Return the (X, Y) coordinate for the center point of the cell that contains the specified text.  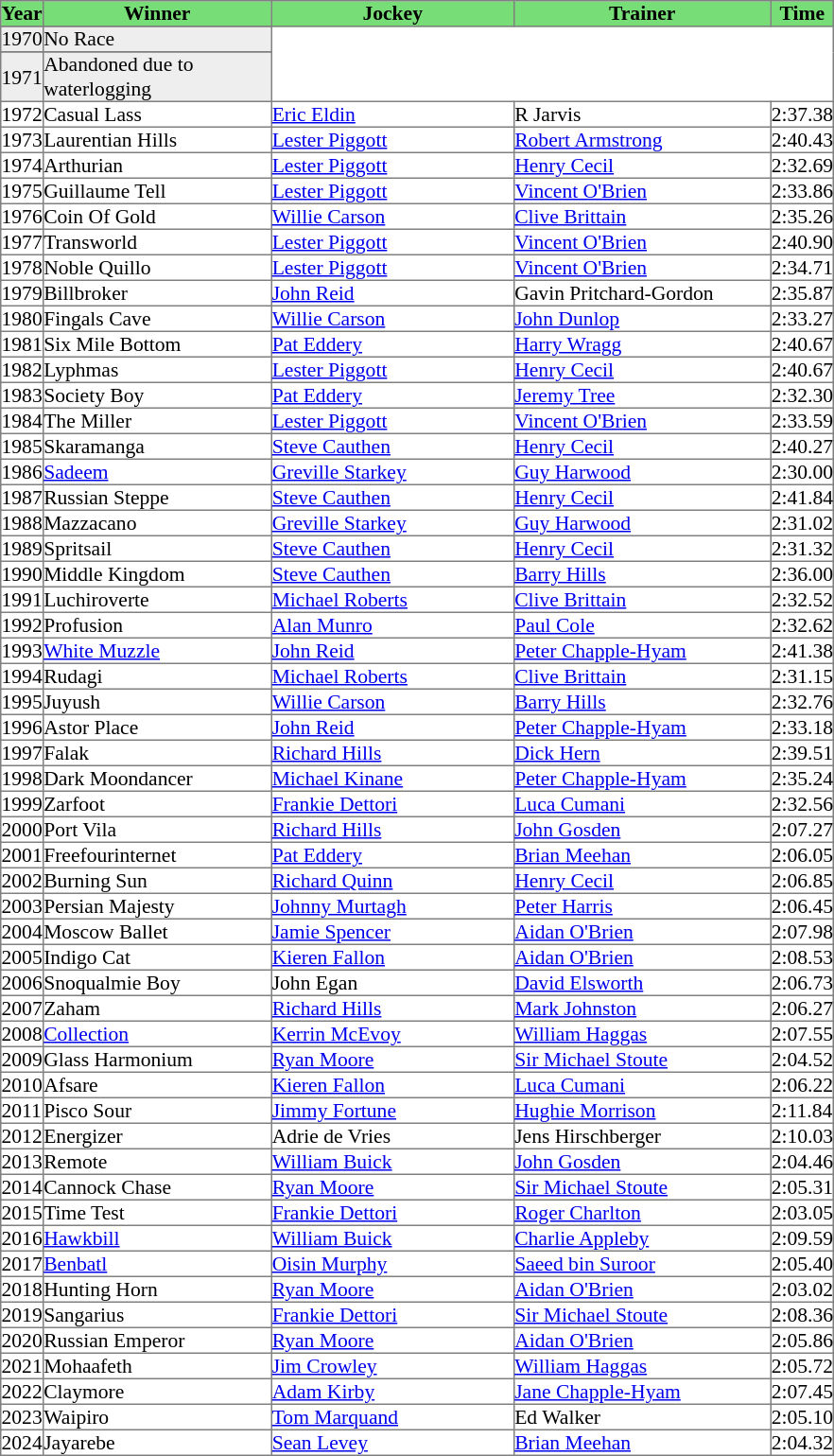
2:10.03 (802, 1135)
Richard Quinn (392, 880)
Claymore (157, 1391)
1991 (23, 600)
2019 (23, 1315)
Ed Walker (642, 1417)
2:04.32 (802, 1442)
Profusion (157, 624)
1973 (23, 140)
2:05.40 (802, 1264)
2:35.87 (802, 293)
1988 (23, 522)
1999 (23, 804)
2:03.02 (802, 1289)
2:05.72 (802, 1366)
2:07.98 (802, 931)
Adam Kirby (392, 1391)
Year (23, 13)
2:40.27 (802, 447)
Jeremy Tree (642, 395)
1987 (23, 498)
Dark Moondancer (157, 778)
Collection (157, 1033)
2:32.30 (802, 395)
No Race (157, 40)
1995 (23, 702)
John Dunlop (642, 318)
Port Vila (157, 829)
1983 (23, 395)
Moscow Ballet (157, 931)
1979 (23, 293)
Zaham (157, 1009)
1998 (23, 778)
Zarfoot (157, 804)
Luchiroverte (157, 600)
1992 (23, 624)
Jamie Spencer (392, 931)
1971 (23, 77)
Lyphmas (157, 369)
Jimmy Fortune (392, 1111)
Hughie Morrison (642, 1111)
Juyush (157, 702)
Robert Armstrong (642, 140)
Middle Kingdom (157, 573)
Trainer (642, 13)
2:09.59 (802, 1237)
Astor Place (157, 727)
2011 (23, 1111)
Winner (157, 13)
2016 (23, 1237)
2:35.24 (802, 778)
Cannock Chase (157, 1186)
Remote (157, 1162)
Laurentian Hills (157, 140)
1982 (23, 369)
R Jarvis (642, 114)
2:41.38 (802, 651)
2:31.32 (802, 549)
Kerrin McEvoy (392, 1033)
2:31.15 (802, 675)
Indigo Cat (157, 957)
2:04.52 (802, 1060)
2008 (23, 1033)
2:06.45 (802, 906)
1994 (23, 675)
2:04.46 (802, 1162)
2:33.86 (802, 191)
Charlie Appleby (642, 1237)
2010 (23, 1084)
Benbatl (157, 1264)
2007 (23, 1009)
Spritsail (157, 549)
2:06.05 (802, 855)
Jayarebe (157, 1442)
Dick Hern (642, 753)
Time (802, 13)
2:41.84 (802, 498)
2013 (23, 1162)
Jim Crowley (392, 1366)
2:03.05 (802, 1213)
1981 (23, 344)
Noble Quillo (157, 267)
Jens Hirschberger (642, 1135)
2:40.90 (802, 242)
2:08.36 (802, 1315)
David Elsworth (642, 982)
2:06.73 (802, 982)
Transworld (157, 242)
2006 (23, 982)
2:06.22 (802, 1084)
2:30.00 (802, 471)
2003 (23, 906)
2014 (23, 1186)
2:05.31 (802, 1186)
1978 (23, 267)
Mazzacano (157, 522)
2000 (23, 829)
1977 (23, 242)
Rudagi (157, 675)
Hawkbill (157, 1237)
1972 (23, 114)
2:08.53 (802, 957)
Coin Of Gold (157, 216)
Billbroker (157, 293)
1989 (23, 549)
2:07.45 (802, 1391)
2015 (23, 1213)
2022 (23, 1391)
2023 (23, 1417)
2001 (23, 855)
1990 (23, 573)
2002 (23, 880)
Snoqualmie Boy (157, 982)
Jockey (392, 13)
Saeed bin Suroor (642, 1264)
Russian Emperor (157, 1340)
Adrie de Vries (392, 1135)
1985 (23, 447)
Sadeem (157, 471)
2:07.55 (802, 1033)
Paul Cole (642, 624)
Energizer (157, 1135)
2:32.62 (802, 624)
Pisco Sour (157, 1111)
2:05.86 (802, 1340)
Johnny Murtagh (392, 906)
Jane Chapple-Hyam (642, 1391)
Tom Marquand (392, 1417)
2005 (23, 957)
Burning Sun (157, 880)
White Muzzle (157, 651)
Glass Harmonium (157, 1060)
2:37.38 (802, 114)
2:40.43 (802, 140)
2:35.26 (802, 216)
Abandoned due to waterlogging (157, 77)
2012 (23, 1135)
1974 (23, 165)
Oisin Murphy (392, 1264)
2:06.85 (802, 880)
Time Test (157, 1213)
2:06.27 (802, 1009)
Russian Steppe (157, 498)
1975 (23, 191)
Roger Charlton (642, 1213)
2:11.84 (802, 1111)
Fingals Cave (157, 318)
2020 (23, 1340)
Six Mile Bottom (157, 344)
2:33.18 (802, 727)
Michael Kinane (392, 778)
2:32.52 (802, 600)
1980 (23, 318)
1996 (23, 727)
1984 (23, 420)
Mohaafeth (157, 1366)
The Miller (157, 420)
1993 (23, 651)
2017 (23, 1264)
2:34.71 (802, 267)
Arthurian (157, 165)
2009 (23, 1060)
Gavin Pritchard-Gordon (642, 293)
Society Boy (157, 395)
2024 (23, 1442)
2:32.56 (802, 804)
1970 (23, 40)
Sangarius (157, 1315)
2:32.69 (802, 165)
Peter Harris (642, 906)
Harry Wragg (642, 344)
1986 (23, 471)
Skaramanga (157, 447)
2:39.51 (802, 753)
2:31.02 (802, 522)
2:33.27 (802, 318)
John Egan (392, 982)
Freefourinternet (157, 855)
2021 (23, 1366)
Mark Johnston (642, 1009)
Falak (157, 753)
Guillaume Tell (157, 191)
Eric Eldin (392, 114)
1997 (23, 753)
Casual Lass (157, 114)
Waipiro (157, 1417)
Afsare (157, 1084)
2004 (23, 931)
2018 (23, 1289)
Alan Munro (392, 624)
Hunting Horn (157, 1289)
Persian Majesty (157, 906)
Sean Levey (392, 1442)
2:07.27 (802, 829)
1976 (23, 216)
2:05.10 (802, 1417)
2:36.00 (802, 573)
2:32.76 (802, 702)
2:33.59 (802, 420)
